Capture the cell that displays the provided text and extract its (x, y) central coordinate. 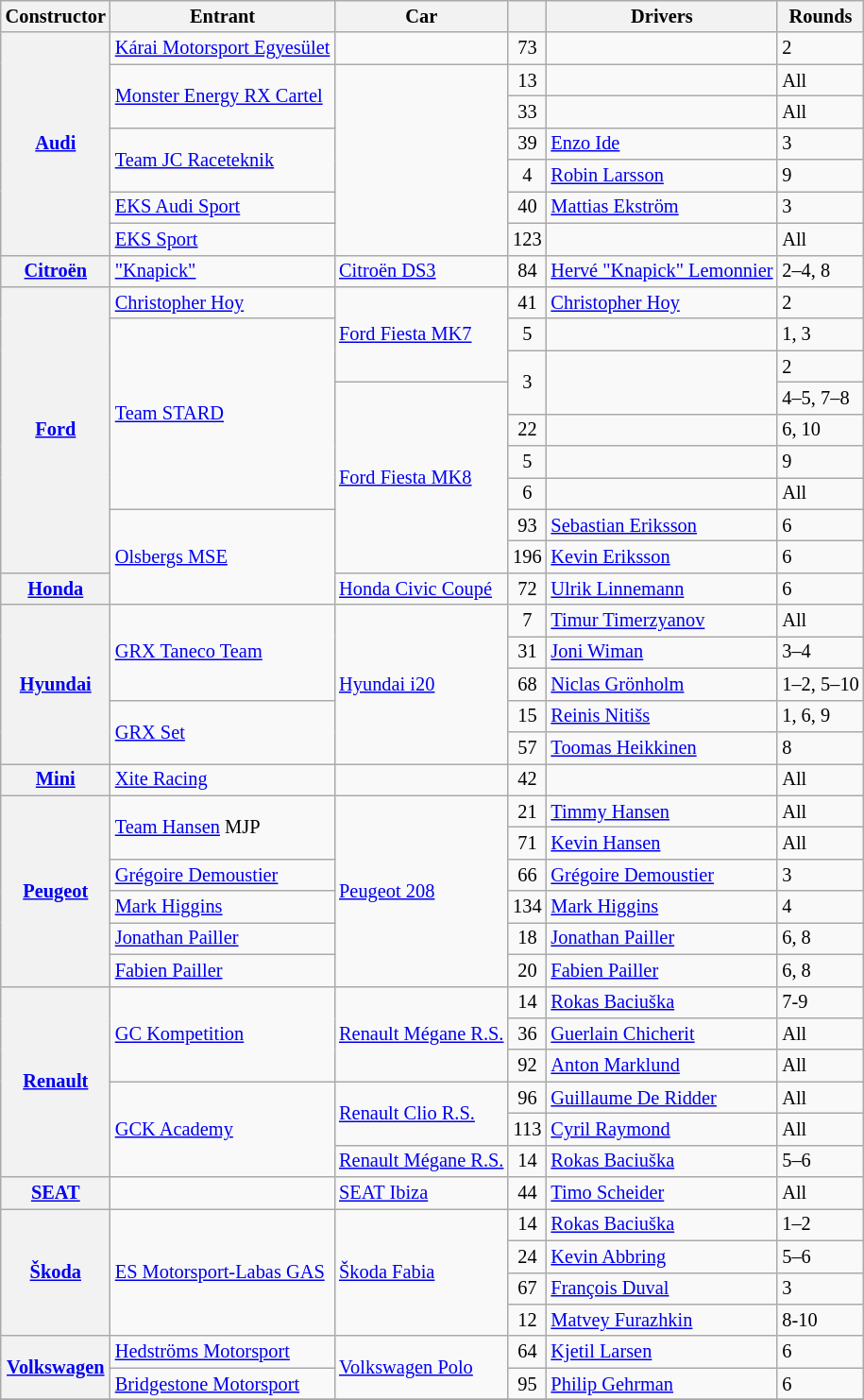
39 (527, 144)
57 (527, 747)
Ulrik Linnemann (663, 589)
Reinis Nitišs (663, 716)
Rounds (820, 16)
Hyundai i20 (421, 684)
72 (527, 589)
12 (527, 1320)
Škoda (56, 1272)
2–4, 8 (820, 271)
Kevin Eriksson (663, 556)
Ford (56, 429)
Olsbergs MSE (223, 557)
Guillaume De Ridder (663, 1098)
68 (527, 684)
Cyril Raymond (663, 1129)
Robin Larsson (663, 176)
24 (527, 1256)
Honda Civic Coupé (421, 589)
Monster Energy RX Cartel (223, 96)
Xite Racing (223, 779)
96 (527, 1098)
Team Hansen MJP (223, 828)
33 (527, 111)
1–2, 5–10 (820, 684)
Peugeot 208 (421, 891)
41 (527, 302)
Renault Clio R.S. (421, 1113)
Entrant (223, 16)
21 (527, 811)
GRX Set (223, 731)
Ford Fiesta MK8 (421, 477)
Kevin Abbring (663, 1256)
Kevin Hansen (663, 843)
Hedströms Motorsport (223, 1352)
4–5, 7–8 (820, 398)
Volkswagen Polo (421, 1368)
84 (527, 271)
Timur Timerzyanov (663, 621)
GCK Academy (223, 1130)
Niclas Grönholm (663, 684)
3–4 (820, 652)
1, 6, 9 (820, 716)
36 (527, 1033)
Hyundai (56, 684)
Kjetil Larsen (663, 1352)
"Knapick" (223, 271)
64 (527, 1352)
67 (527, 1289)
123 (527, 239)
15 (527, 716)
92 (527, 1066)
Hervé "Knapick" Lemonnier (663, 271)
Team STARD (223, 414)
42 (527, 779)
SEAT (56, 1193)
93 (527, 525)
Timo Scheider (663, 1193)
Enzo Ide (663, 144)
73 (527, 48)
Audi (56, 144)
6, 10 (820, 430)
20 (527, 970)
Citroën DS3 (421, 271)
Drivers (663, 16)
Timmy Hansen (663, 811)
ES Motorsport-Labas GAS (223, 1272)
SEAT Ibiza (421, 1193)
Citroën (56, 271)
Toomas Heikkinen (663, 747)
7 (527, 621)
Mini (56, 779)
18 (527, 938)
8-10 (820, 1320)
François Duval (663, 1289)
44 (527, 1193)
Matvey Furazhkin (663, 1320)
Car (421, 16)
Kárai Motorsport Egyesület (223, 48)
Škoda Fabia (421, 1272)
66 (527, 875)
Renault (56, 1082)
Guerlain Chicherit (663, 1033)
40 (527, 207)
GC Kompetition (223, 1033)
1–2 (820, 1224)
Team JC Raceteknik (223, 159)
Joni Wiman (663, 652)
Volkswagen (56, 1368)
EKS Audi Sport (223, 207)
Mattias Ekström (663, 207)
GRX Taneco Team (223, 652)
71 (527, 843)
Anton Marklund (663, 1066)
1, 3 (820, 334)
196 (527, 556)
EKS Sport (223, 239)
8 (820, 747)
134 (527, 907)
Ford Fiesta MK7 (421, 334)
Constructor (56, 16)
7-9 (820, 1002)
Peugeot (56, 891)
22 (527, 430)
Sebastian Eriksson (663, 525)
Honda (56, 589)
Philip Gehrman (663, 1384)
13 (527, 80)
95 (527, 1384)
113 (527, 1129)
31 (527, 652)
Bridgestone Motorsport (223, 1384)
